Output the [x, y] coordinate of the center of the cell containing the given text.  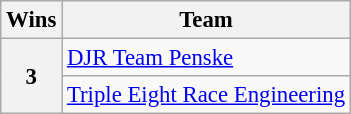
3 [32, 76]
Wins [32, 20]
Team [206, 20]
Triple Eight Race Engineering [206, 95]
DJR Team Penske [206, 58]
